For the text-containing cell, return its midpoint in [X, Y] coordinate format. 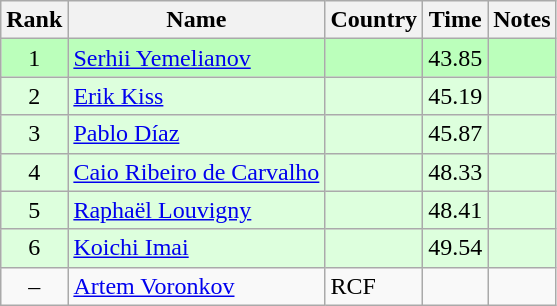
5 [34, 210]
3 [34, 134]
43.85 [456, 58]
Rank [34, 20]
Country [374, 20]
Erik Kiss [196, 96]
6 [34, 248]
Caio Ribeiro de Carvalho [196, 172]
49.54 [456, 248]
Raphaël Louvigny [196, 210]
Time [456, 20]
– [34, 286]
Notes [522, 20]
45.87 [456, 134]
RCF [374, 286]
48.33 [456, 172]
Koichi Imai [196, 248]
Name [196, 20]
4 [34, 172]
1 [34, 58]
2 [34, 96]
45.19 [456, 96]
Pablo Díaz [196, 134]
48.41 [456, 210]
Artem Voronkov [196, 286]
Serhii Yemelianov [196, 58]
